Identify which cell holds the provided text, then report its [X, Y] central coordinate. 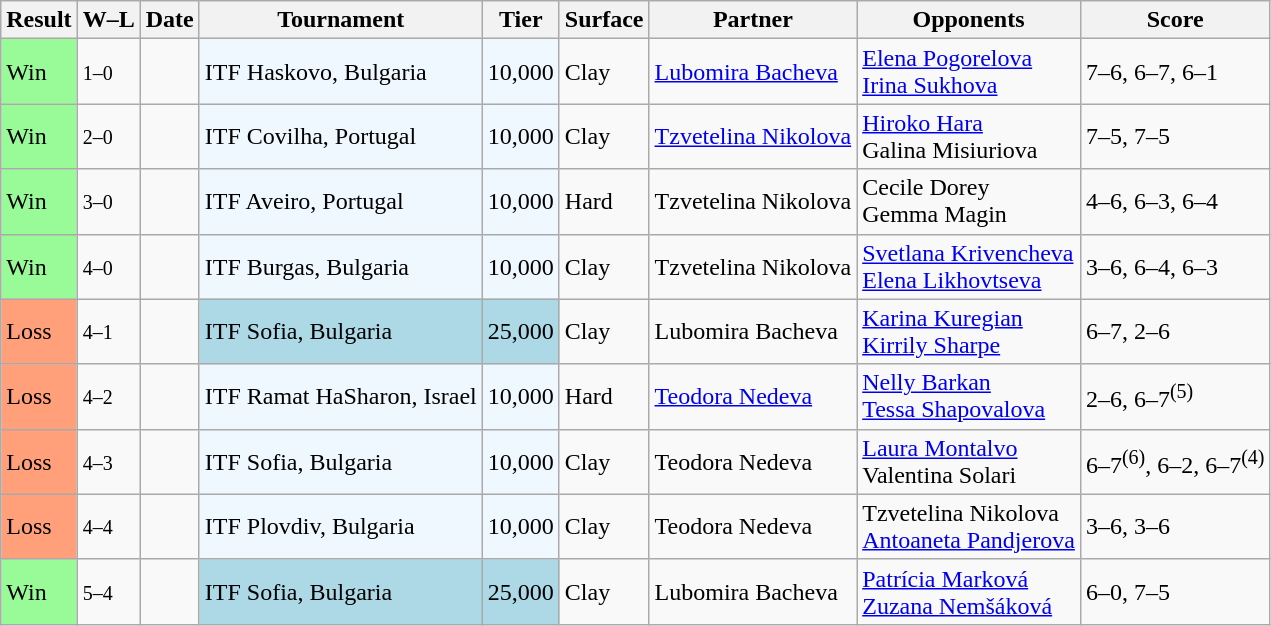
ITF Haskovo, Bulgaria [340, 72]
ITF Burgas, Bulgaria [340, 266]
3–6, 6–4, 6–3 [1175, 266]
ITF Ramat HaSharon, Israel [340, 396]
Cecile Dorey Gemma Magin [969, 202]
2–0 [108, 136]
7–5, 7–5 [1175, 136]
6–7, 2–6 [1175, 332]
6–7(6), 6–2, 6–7(4) [1175, 462]
6–0, 7–5 [1175, 592]
4–6, 6–3, 6–4 [1175, 202]
Score [1175, 20]
Hiroko Hara Galina Misiuriova [969, 136]
ITF Aveiro, Portugal [340, 202]
3–6, 3–6 [1175, 526]
Elena Pogorelova Irina Sukhova [969, 72]
Patrícia Marková Zuzana Nemšáková [969, 592]
Date [170, 20]
ITF Covilha, Portugal [340, 136]
Tier [520, 20]
Svetlana Krivencheva Elena Likhovtseva [969, 266]
4–1 [108, 332]
W–L [108, 20]
2–6, 6–7(5) [1175, 396]
4–2 [108, 396]
Nelly Barkan Tessa Shapovalova [969, 396]
Tournament [340, 20]
Karina Kuregian Kirrily Sharpe [969, 332]
1–0 [108, 72]
Partner [753, 20]
Opponents [969, 20]
Tzvetelina Nikolova Antoaneta Pandjerova [969, 526]
4–3 [108, 462]
ITF Plovdiv, Bulgaria [340, 526]
4–0 [108, 266]
7–6, 6–7, 6–1 [1175, 72]
4–4 [108, 526]
5–4 [108, 592]
Surface [604, 20]
3–0 [108, 202]
Laura Montalvo Valentina Solari [969, 462]
Result [39, 20]
